Identify which cell holds the provided text, then report its (x, y) central coordinate. 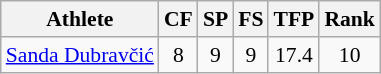
Athlete (80, 19)
8 (178, 55)
SP (216, 19)
FS (250, 19)
17.4 (294, 55)
Rank (350, 19)
Sanda Dubravčić (80, 55)
10 (350, 55)
TFP (294, 19)
CF (178, 19)
